Scan for the cell matching the given text and deliver its [X, Y] coordinate at center. 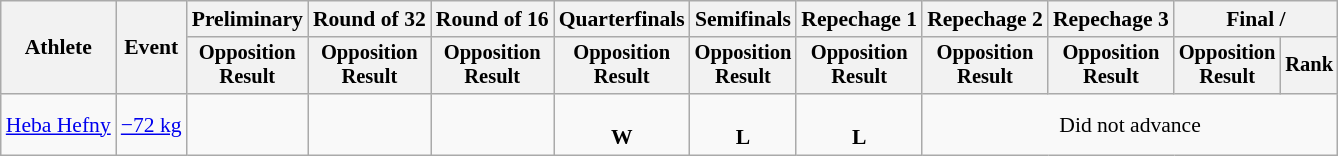
Semifinals [744, 19]
Rank [1309, 66]
Event [152, 48]
Round of 32 [370, 19]
−72 kg [152, 124]
Heba Hefny [58, 124]
W [622, 124]
Did not advance [1130, 124]
Quarterfinals [622, 19]
Round of 16 [492, 19]
Final / [1256, 19]
Repechage 2 [985, 19]
Athlete [58, 48]
Repechage 3 [1111, 19]
Preliminary [248, 19]
Repechage 1 [859, 19]
